Pinpoint the cell where the given text exists, returning its [X, Y] midpoint coordinate. 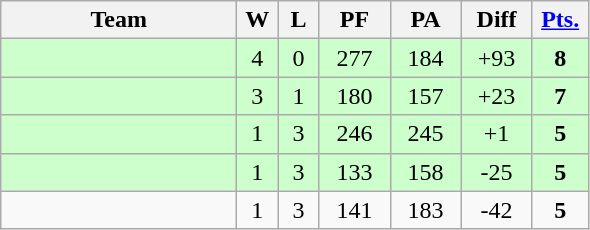
0 [298, 58]
+93 [496, 58]
158 [426, 172]
277 [354, 58]
PA [426, 20]
7 [560, 96]
+1 [496, 134]
4 [258, 58]
184 [426, 58]
+23 [496, 96]
Diff [496, 20]
-42 [496, 210]
W [258, 20]
245 [426, 134]
246 [354, 134]
-25 [496, 172]
PF [354, 20]
Team [119, 20]
133 [354, 172]
8 [560, 58]
180 [354, 96]
183 [426, 210]
141 [354, 210]
Pts. [560, 20]
157 [426, 96]
L [298, 20]
